Scan for the cell matching the given text and deliver its [X, Y] coordinate at center. 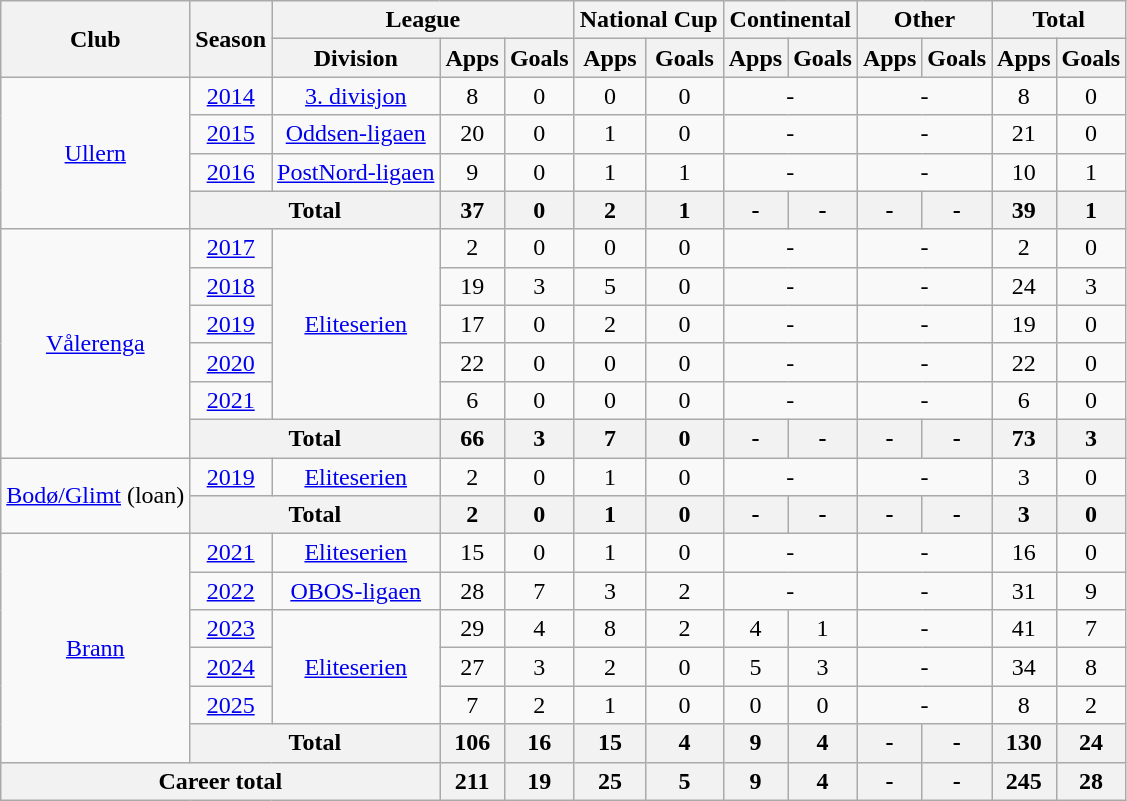
2023 [231, 629]
2024 [231, 667]
211 [472, 781]
73 [1024, 438]
Other [924, 20]
106 [472, 743]
2016 [231, 172]
2017 [231, 248]
PostNord-ligaen [356, 172]
17 [472, 324]
10 [1024, 172]
National Cup [648, 20]
25 [610, 781]
37 [472, 210]
245 [1024, 781]
Club [96, 39]
League [424, 20]
Vålerenga [96, 343]
Season [231, 39]
2018 [231, 286]
Career total [220, 781]
Division [356, 58]
20 [472, 134]
Oddsen-ligaen [356, 134]
41 [1024, 629]
2020 [231, 362]
Ullern [96, 153]
2022 [231, 591]
39 [1024, 210]
29 [472, 629]
34 [1024, 667]
66 [472, 438]
2025 [231, 705]
27 [472, 667]
OBOS-ligaen [356, 591]
21 [1024, 134]
Continental [790, 20]
Bodø/Glimt (loan) [96, 496]
130 [1024, 743]
3. divisjon [356, 96]
Brann [96, 648]
31 [1024, 591]
2015 [231, 134]
2014 [231, 96]
